Determine the [X, Y] coordinate at the center of the cell enclosing the given text.  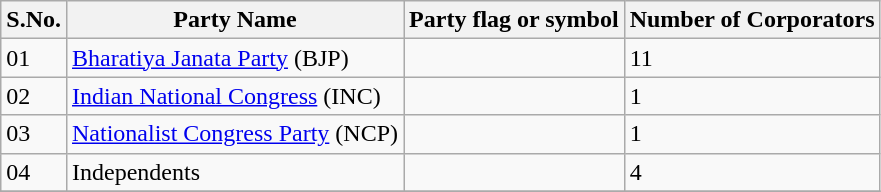
Indian National Congress (INC) [234, 96]
Number of Corporators [752, 20]
4 [752, 172]
01 [34, 58]
Independents [234, 172]
03 [34, 134]
02 [34, 96]
04 [34, 172]
Nationalist Congress Party (NCP) [234, 134]
11 [752, 58]
Bharatiya Janata Party (BJP) [234, 58]
S.No. [34, 20]
Party flag or symbol [514, 20]
Party Name [234, 20]
